Return (x, y) of the center of cell containing provided text 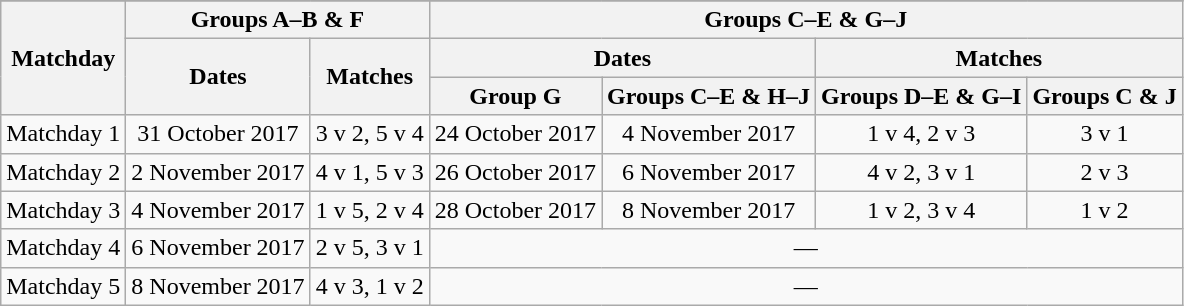
26 October 2017 (515, 172)
3 v 2, 5 v 4 (370, 134)
Matchday 1 (64, 134)
31 October 2017 (218, 134)
Groups C–E & G–J (806, 20)
28 October 2017 (515, 210)
4 v 1, 5 v 3 (370, 172)
1 v 4, 2 v 3 (922, 134)
1 v 5, 2 v 4 (370, 210)
4 v 3, 1 v 2 (370, 286)
Groups A–B & F (278, 20)
Groups D–E & G–I (922, 96)
1 v 2, 3 v 4 (922, 210)
Matchday 2 (64, 172)
4 v 2, 3 v 1 (922, 172)
1 v 2 (1104, 210)
Matchday (64, 58)
Groups C & J (1104, 96)
Groups C–E & H–J (709, 96)
Group G (515, 96)
Matchday 3 (64, 210)
Matchday 5 (64, 286)
24 October 2017 (515, 134)
2 v 5, 3 v 1 (370, 248)
Matchday 4 (64, 248)
3 v 1 (1104, 134)
2 v 3 (1104, 172)
2 November 2017 (218, 172)
